Search for the cell housing the specified text and yield its (X, Y) center coordinate. 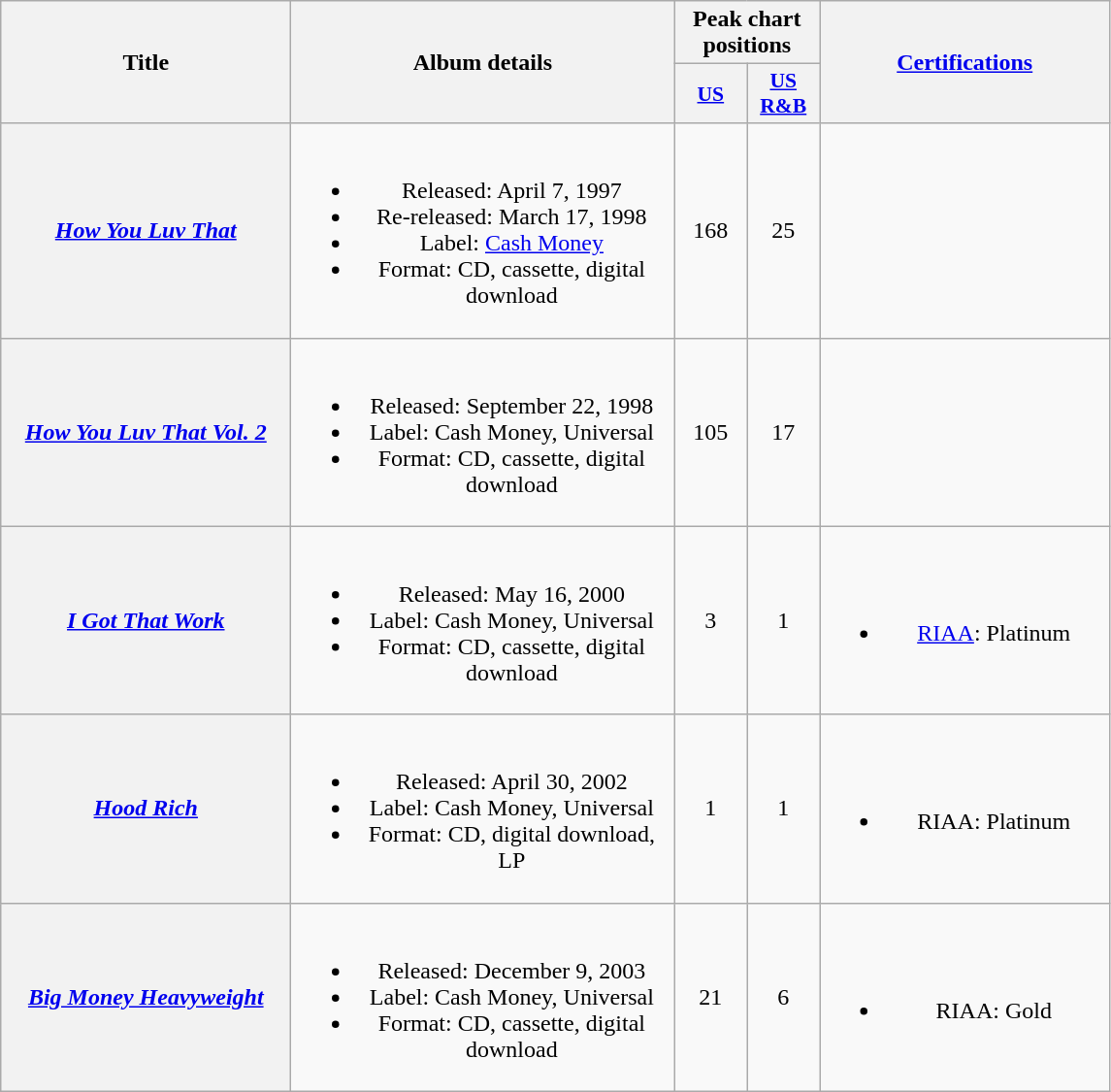
Released: April 30, 2002Label: Cash Money, UniversalFormat: CD, digital download, LP (483, 809)
Big Money Heavyweight (146, 997)
3 (710, 620)
Album details (483, 62)
Certifications (964, 62)
Peak chart positions (747, 33)
17 (784, 432)
Title (146, 62)
6 (784, 997)
Released: December 9, 2003Label: Cash Money, UniversalFormat: CD, cassette, digital download (483, 997)
How You Luv That (146, 231)
US R&B (784, 93)
25 (784, 231)
I Got That Work (146, 620)
Hood Rich (146, 809)
Released: May 16, 2000Label: Cash Money, UniversalFormat: CD, cassette, digital download (483, 620)
US (710, 93)
Released: September 22, 1998Label: Cash Money, UniversalFormat: CD, cassette, digital download (483, 432)
21 (710, 997)
168 (710, 231)
How You Luv That Vol. 2 (146, 432)
105 (710, 432)
RIAA: Gold (964, 997)
Released: April 7, 1997Re-released: March 17, 1998Label: Cash MoneyFormat: CD, cassette, digital download (483, 231)
